Capture the cell that displays the provided text and extract its (X, Y) central coordinate. 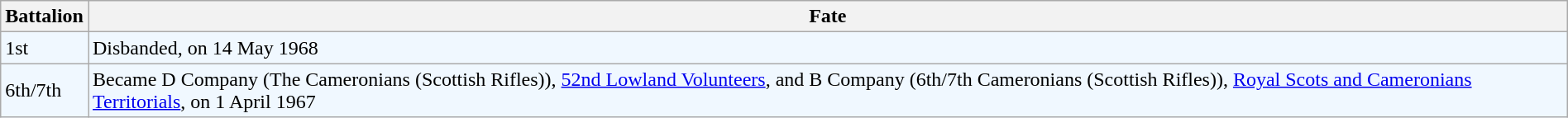
1st (45, 48)
Fate (827, 17)
6th/7th (45, 91)
Disbanded, on 14 May 1968 (827, 48)
Battalion (45, 17)
